Find where the given text appears and provide that cell's center as (X, Y) coordinate. 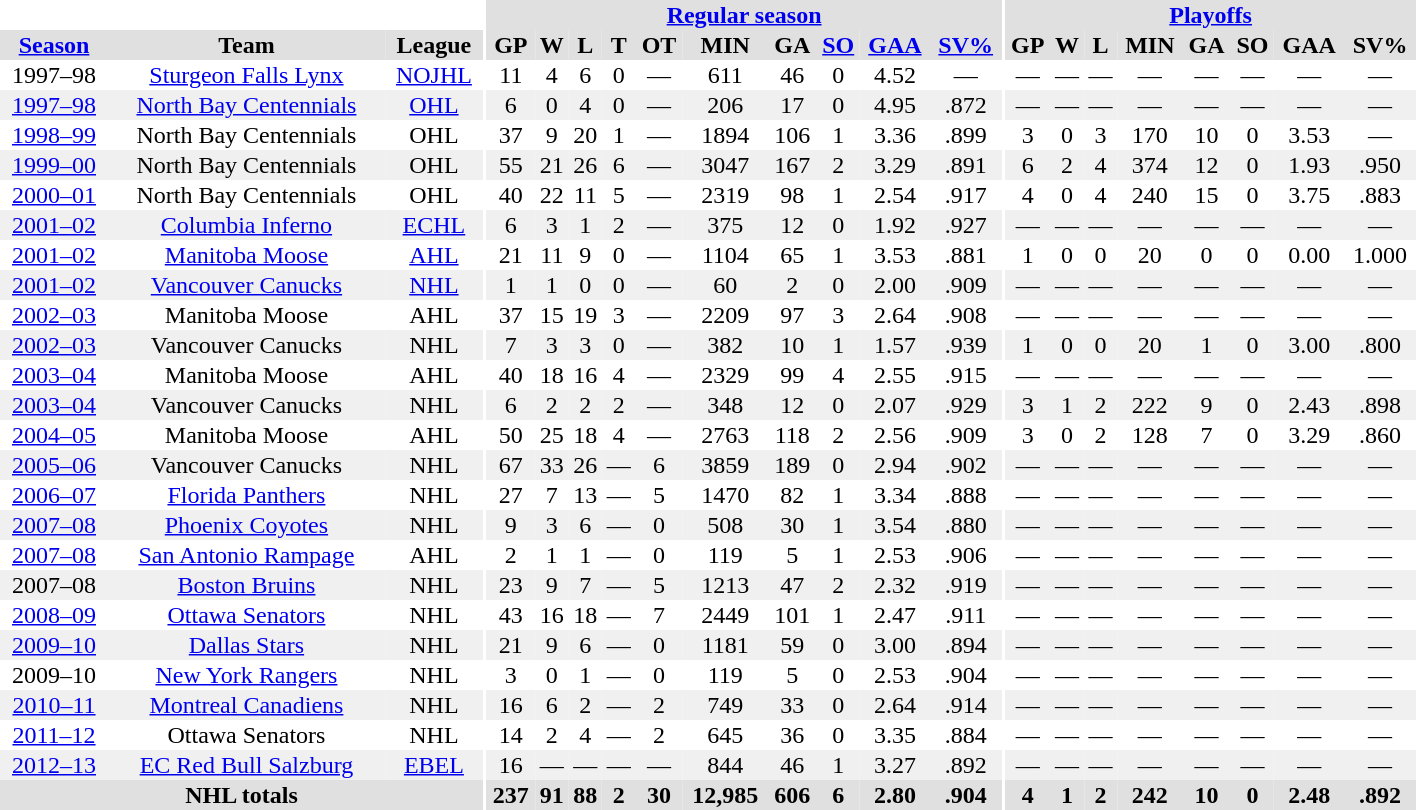
2.56 (895, 435)
23 (511, 585)
.898 (1380, 405)
Montreal Canadiens (246, 705)
0.00 (1309, 255)
2008–09 (54, 615)
NHL totals (242, 795)
606 (792, 795)
382 (725, 345)
Playoffs (1210, 15)
1470 (725, 495)
3859 (725, 465)
14 (511, 735)
.902 (966, 465)
1.92 (895, 225)
3.35 (895, 735)
2.32 (895, 585)
98 (792, 195)
1104 (725, 255)
2319 (725, 195)
1998–99 (54, 135)
4.95 (895, 105)
375 (725, 225)
.894 (966, 645)
3.36 (895, 135)
Regular season (744, 15)
17 (792, 105)
749 (725, 705)
.883 (1380, 195)
Columbia Inferno (246, 225)
2209 (725, 315)
.891 (966, 165)
4.52 (895, 75)
2.94 (895, 465)
.884 (966, 735)
3.54 (895, 525)
13 (586, 495)
San Antonio Rampage (246, 555)
Team (246, 45)
170 (1150, 135)
88 (586, 795)
508 (725, 525)
3047 (725, 165)
59 (792, 645)
222 (1150, 405)
97 (792, 315)
.939 (966, 345)
65 (792, 255)
2006–07 (54, 495)
206 (725, 105)
3.34 (895, 495)
22 (552, 195)
645 (725, 735)
1999–00 (54, 165)
2004–05 (54, 435)
2005–06 (54, 465)
611 (725, 75)
1.000 (1380, 255)
27 (511, 495)
36 (792, 735)
2.55 (895, 375)
Dallas Stars (246, 645)
60 (725, 285)
242 (1150, 795)
106 (792, 135)
19 (586, 315)
2.80 (895, 795)
.906 (966, 555)
374 (1150, 165)
2329 (725, 375)
50 (511, 435)
1213 (725, 585)
.888 (966, 495)
2012–13 (54, 765)
1894 (725, 135)
.919 (966, 585)
.881 (966, 255)
101 (792, 615)
OT (660, 45)
Boston Bruins (246, 585)
Season (54, 45)
EC Red Bull Salzburg (246, 765)
189 (792, 465)
T (619, 45)
.860 (1380, 435)
NOJHL (434, 75)
237 (511, 795)
.872 (966, 105)
.911 (966, 615)
.917 (966, 195)
2.00 (895, 285)
348 (725, 405)
.929 (966, 405)
844 (725, 765)
2.07 (895, 405)
3.75 (1309, 195)
55 (511, 165)
Sturgeon Falls Lynx (246, 75)
.914 (966, 705)
2449 (725, 615)
League (434, 45)
Phoenix Coyotes (246, 525)
99 (792, 375)
25 (552, 435)
3.27 (895, 765)
82 (792, 495)
.908 (966, 315)
.927 (966, 225)
43 (511, 615)
167 (792, 165)
.950 (1380, 165)
.800 (1380, 345)
12,985 (725, 795)
New York Rangers (246, 675)
.899 (966, 135)
240 (1150, 195)
.915 (966, 375)
67 (511, 465)
2011–12 (54, 735)
ECHL (434, 225)
2010–11 (54, 705)
1.93 (1309, 165)
.880 (966, 525)
128 (1150, 435)
91 (552, 795)
2.48 (1309, 795)
2.54 (895, 195)
1.57 (895, 345)
2.47 (895, 615)
1181 (725, 645)
2763 (725, 435)
118 (792, 435)
2000–01 (54, 195)
Florida Panthers (246, 495)
EBEL (434, 765)
2.43 (1309, 405)
47 (792, 585)
